Identify which cell holds the provided text, then report its (x, y) central coordinate. 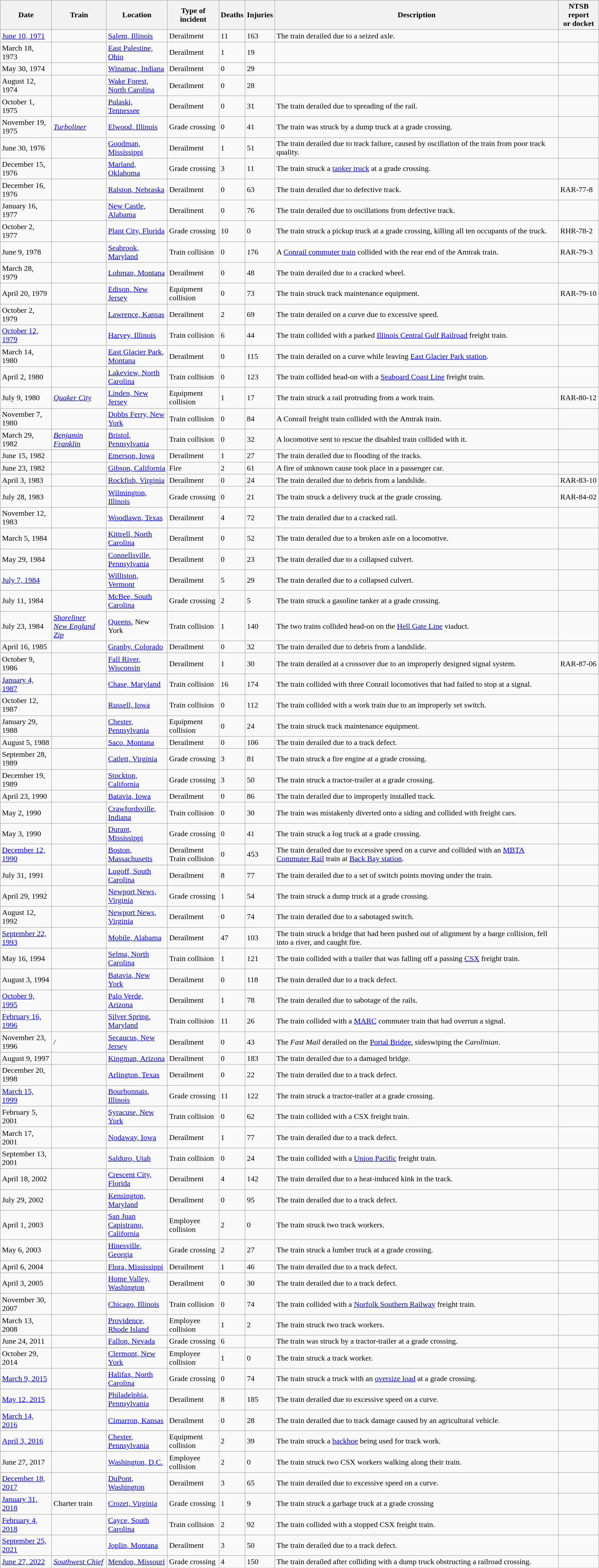
Description (417, 15)
June 24, 2011 (26, 1341)
April 3, 2016 (26, 1441)
November 30, 2007 (26, 1304)
Rockfish, Virginia (137, 480)
453 (260, 854)
Selma, North Carolina (137, 958)
17 (260, 398)
Seabrook, Maryland (137, 252)
Kittrell, North Carolina (137, 538)
Williston, Vermont (137, 580)
86 (260, 796)
Catlett, Virginia (137, 759)
July 31, 1991 (26, 875)
The train collided with three Conrail locomotives that had failed to stop at a signal. (417, 684)
63 (260, 190)
Arlington, Texas (137, 1075)
Train (79, 15)
RAR-83-10 (579, 480)
Bourbonnais, Illinois (137, 1095)
A fire of unknown cause took place in a passenger car. (417, 468)
August 9, 1997 (26, 1058)
103 (260, 938)
62 (260, 1117)
Wake Forest, North Carolina (137, 85)
118 (260, 980)
The train derailed on a curve due to excessive speed. (417, 314)
September 28, 1989 (26, 759)
October 9, 1986 (26, 663)
21 (260, 497)
March 9, 2015 (26, 1378)
The train struck two CSX workers walking along their train. (417, 1462)
Queens, New York (137, 626)
The train struck a truck with an oversize load at a grade crossing. (417, 1378)
Palo Verde, Arizona (137, 1000)
Charter train (79, 1503)
Crescent City, Florida (137, 1179)
The train derailed due to improperly installed track. (417, 796)
May 6, 2003 (26, 1250)
June 27, 2017 (26, 1462)
Silver Spring, Maryland (137, 1021)
November 7, 1980 (26, 419)
52 (260, 538)
Cayce, South Carolina (137, 1524)
ShorelinerNew England Zip (79, 626)
The train derailed due to a cracked wheel. (417, 273)
Boston, Massachusetts (137, 854)
August 12, 1992 (26, 917)
The train struck a backhoe being used for track work. (417, 1441)
April 1, 2003 (26, 1225)
76 (260, 210)
August 12, 1974 (26, 85)
October 2, 1979 (26, 314)
August 5, 1988 (26, 742)
January 16, 1977 (26, 210)
April 20, 1979 (26, 294)
Gibson, California (137, 468)
RAR-84-02 (579, 497)
December 16, 1976 (26, 190)
Type of incident (193, 15)
112 (260, 705)
106 (260, 742)
Halifax, North Carolina (137, 1378)
December 15, 1976 (26, 168)
122 (260, 1095)
The train struck a delivery truck at the grade crossing. (417, 497)
Syracuse, New York (137, 1117)
The train derailed due to a damaged bridge. (417, 1058)
The train derailed due to a set of switch points moving under the train. (417, 875)
Cimarron, Kansas (137, 1420)
Wilmington, Illinois (137, 497)
26 (260, 1021)
73 (260, 294)
July 29, 2002 (26, 1200)
April 29, 1992 (26, 896)
December 18, 2017 (26, 1483)
Stockton, California (137, 780)
The train struck a fire engine at a grade crossing. (417, 759)
140 (260, 626)
RAR-80-12 (579, 398)
183 (260, 1058)
Turboliner (79, 127)
East Glacier Park, Montana (137, 356)
121 (260, 958)
Washington, D.C. (137, 1462)
Fire (193, 468)
22 (260, 1075)
Philadelphia, Pennsylvania (137, 1400)
Flora, Mississippi (137, 1267)
Bristol, Pennsylvania (137, 439)
Lohman, Montana (137, 273)
The train struck a garbage truck at a grade crossing (417, 1503)
48 (260, 273)
Pulaski, Tennessee (137, 106)
RAR-79-3 (579, 252)
The train struck a tanker truck at a grade crossing. (417, 168)
July 7, 1984 (26, 580)
9 (260, 1503)
Injuries (260, 15)
Quaker City (79, 398)
September 25, 2021 (26, 1546)
The train derailed due to a sabotaged switch. (417, 917)
The train derailed due to track failure, caused by oscillation of the train from poor track quality. (417, 148)
A locomotive sent to rescue the disabled train collided with it. (417, 439)
July 23, 1984 (26, 626)
March 28, 1979 (26, 273)
East Palestine, Ohio (137, 53)
Connellsville, Pennsylvania (137, 559)
October 2, 1977 (26, 231)
95 (260, 1200)
Providence, Rhode Island (137, 1325)
The train collided with a work train due to an improperly set switch. (417, 705)
Woodlawn, Texas (137, 517)
The train was struck by a dump truck at a grade crossing. (417, 127)
65 (260, 1483)
Batavia, Iowa (137, 796)
The train derailed due to a seized axle. (417, 36)
The train struck a log truck at a grade crossing. (417, 834)
The train collided with a stopped CSX freight train. (417, 1524)
31 (260, 106)
The two trains collided head-on on the Hell Gate Line viaduct. (417, 626)
May 2, 1990 (26, 812)
The train struck a track worker. (417, 1358)
174 (260, 684)
The train derailed due to track damage caused by an agricultural vehicle. (417, 1420)
Kensington, Maryland (137, 1200)
December 19, 1989 (26, 780)
Russell, Iowa (137, 705)
June 10, 1971 (26, 36)
June 27, 2022 (26, 1562)
January 4, 1987 (26, 684)
51 (260, 148)
The train struck a lumber truck at a grade crossing. (417, 1250)
The train was struck by a tractor-trailer at a grade crossing. (417, 1341)
Chicago, Illinois (137, 1304)
March 14, 1980 (26, 356)
McBee, South Carolina (137, 601)
Winamac, Indiana (137, 69)
NTSB reportor docket (579, 15)
February 16, 1996 (26, 1021)
A Conrail freight train collided with the Amtrak train. (417, 419)
163 (260, 36)
Location (137, 15)
April 3, 2005 (26, 1283)
Lawrence, Kansas (137, 314)
47 (232, 938)
October 9, 1995 (26, 1000)
The train derailed due to sabotage of the rails. (417, 1000)
The train collided with a trailer that was falling off a passing CSX freight train. (417, 958)
Durant, Mississippi (137, 834)
Home Valley, Washington (137, 1283)
July 9, 1980 (26, 398)
The train struck a rail protruding from a work train. (417, 398)
May 12, 2015 (26, 1400)
April 6, 2004 (26, 1267)
Kingman, Arizona (137, 1058)
The train derailed at a crossover due to an improperly designed signal system. (417, 663)
Saco, Montana (137, 742)
Fall River, Wisconsin (137, 663)
The train derailed due to spreading of the rail. (417, 106)
The train struck a bridge that had been pushed out of alignment by a barge collision, fell into a river, and caught fire. (417, 938)
Fallon, Nevada (137, 1341)
39 (260, 1441)
June 15, 1982 (26, 456)
June 23, 1982 (26, 468)
Mendon, Missouri (137, 1562)
February 5, 2001 (26, 1117)
The train collided head-on with a Seaboard Coast Line freight train. (417, 377)
March 15, 1999 (26, 1095)
The train derailed due to flooding of the tracks. (417, 456)
72 (260, 517)
54 (260, 896)
DerailmentTrain collision (193, 854)
May 16, 1994 (26, 958)
Plant City, Florida (137, 231)
115 (260, 356)
April 18, 2002 (26, 1179)
The train derailed after colliding with a dump truck obstructing a railroad crossing. (417, 1562)
RAR-77-8 (579, 190)
46 (260, 1267)
The train struck a gasoline tanker at a grade crossing. (417, 601)
November 19, 1975 (26, 127)
The Fast Mail derailed on the Portal Bridge, sideswiping the Carolinian. (417, 1042)
The train derailed due to a broken axle on a locomotive. (417, 538)
December 12, 1990 (26, 854)
23 (260, 559)
February 4, 2018 (26, 1524)
Goodman, Mississippi (137, 148)
Secaucus, New Jersey (137, 1042)
16 (232, 684)
Edison, New Jersey (137, 294)
Southwest Chief (79, 1562)
March 13, 2008 (26, 1325)
150 (260, 1562)
New Castle, Alabama (137, 210)
Benjamin Franklin (79, 439)
December 20, 1998 (26, 1075)
San Juan Capistrano, California (137, 1225)
March 29, 1982 (26, 439)
The train struck a dump truck at a grade crossing. (417, 896)
March 18, 1973 (26, 53)
61 (260, 468)
May 3, 1990 (26, 834)
The train derailed on a curve while leaving East Glacier Park station. (417, 356)
October 12, 1987 (26, 705)
Salduro, Utah (137, 1158)
The train struck a pickup truck at a grade crossing, killing all ten occupants of the truck. (417, 231)
The train derailed due to a heat-induced kink in the track. (417, 1179)
Elwood, Illinois (137, 127)
October 29, 2014 (26, 1358)
/ (79, 1042)
January 31, 2018 (26, 1503)
The train collided with a CSX freight train. (417, 1117)
Lugoff, South Carolina (137, 875)
Nodaway, Iowa (137, 1137)
A Conrail commuter train collided with the rear end of the Amtrak train. (417, 252)
Harvey, Illinois (137, 335)
Emerson, Iowa (137, 456)
The train derailed due to oscillations from defective track. (417, 210)
March 14, 2016 (26, 1420)
June 30, 1976 (26, 148)
April 2, 1980 (26, 377)
Lakeview, North Carolina (137, 377)
September 22, 1993 (26, 938)
March 17, 2001 (26, 1137)
43 (260, 1042)
Linden, New Jersey (137, 398)
The train collided with a Union Pacific freight train. (417, 1158)
January 29, 1988 (26, 726)
RHR-78-2 (579, 231)
Batavia, New York (137, 980)
78 (260, 1000)
81 (260, 759)
Crawfordsville, Indiana (137, 812)
123 (260, 377)
May 29, 1984 (26, 559)
The train was mistakenly diverted onto a siding and collided with freight cars. (417, 812)
Clermont, New York (137, 1358)
October 1, 1975 (26, 106)
176 (260, 252)
April 23, 1990 (26, 796)
Mobile, Alabama (137, 938)
Hinesville, Georgia (137, 1250)
RAR-87-06 (579, 663)
10 (232, 231)
RAR-79-10 (579, 294)
19 (260, 53)
142 (260, 1179)
July 28, 1983 (26, 497)
April 16, 1985 (26, 647)
June 9, 1978 (26, 252)
The train derailed due to a cracked rail. (417, 517)
185 (260, 1400)
July 11, 1984 (26, 601)
March 5, 1984 (26, 538)
November 23, 1996 (26, 1042)
The train derailed due to excessive speed on a curve and collided with an MBTA Commuter Rail train at Back Bay station. (417, 854)
The train collided with a Norfolk Southern Railway freight train. (417, 1304)
The train derailed due to defective track. (417, 190)
44 (260, 335)
92 (260, 1524)
Deaths (232, 15)
Dobbs Ferry, New York (137, 419)
Ralston, Nebraska (137, 190)
April 3, 1983 (26, 480)
Chase, Maryland (137, 684)
Joplin, Montana (137, 1546)
May 30, 1974 (26, 69)
Crozet, Virginia (137, 1503)
August 3, 1994 (26, 980)
Marland, Oklahoma (137, 168)
October 12, 1979 (26, 335)
Date (26, 15)
84 (260, 419)
September 13, 2001 (26, 1158)
69 (260, 314)
Salem, Illinois (137, 36)
DuPont, Washington (137, 1483)
November 12, 1983 (26, 517)
The train collided with a MARC commuter train that had overrun a signal. (417, 1021)
Granby, Colorado (137, 647)
The train collided with a parked Illinois Central Gulf Railroad freight train. (417, 335)
